Extract the [x, y] coordinate from the center of the cell holding the provided text.  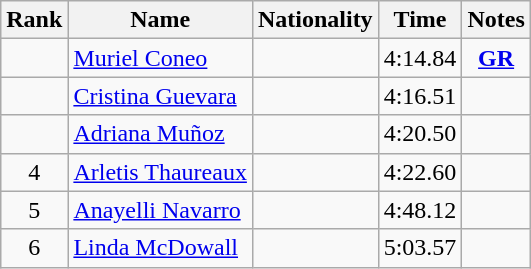
Time [420, 20]
Rank [34, 20]
4:16.51 [420, 96]
5:03.57 [420, 248]
Adriana Muñoz [160, 134]
4:48.12 [420, 210]
4:20.50 [420, 134]
Muriel Coneo [160, 58]
Anayelli Navarro [160, 210]
Name [160, 20]
Nationality [315, 20]
GR [496, 58]
Notes [496, 20]
Arletis Thaureaux [160, 172]
5 [34, 210]
4:14.84 [420, 58]
4 [34, 172]
Cristina Guevara [160, 96]
4:22.60 [420, 172]
6 [34, 248]
Linda McDowall [160, 248]
